Determine the [X, Y] coordinate at the center of the cell enclosing the given text.  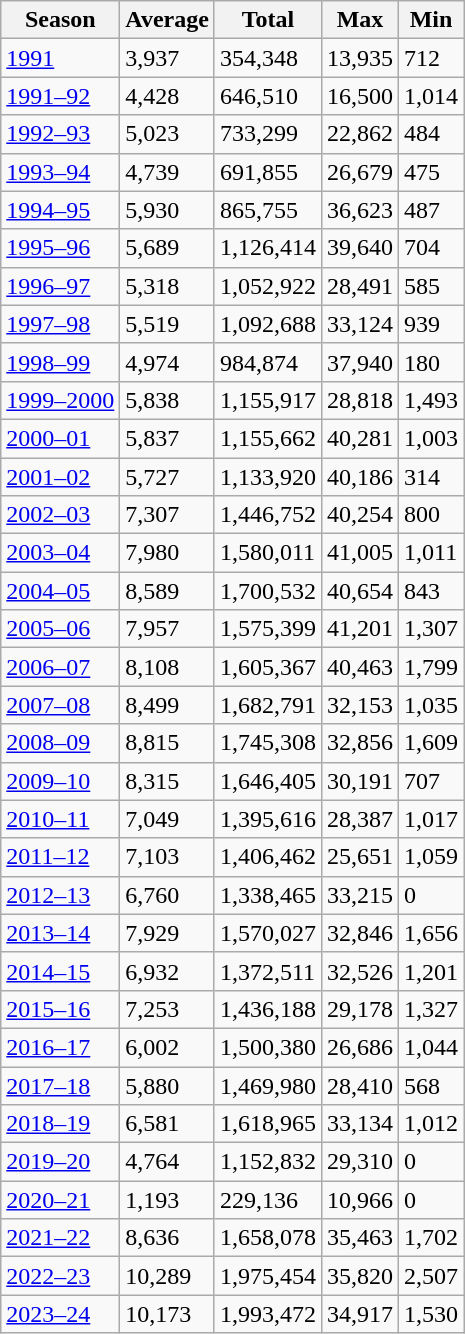
646,510 [268, 96]
1,155,662 [268, 438]
1,003 [432, 438]
1,446,752 [268, 515]
1,012 [432, 1124]
8,815 [168, 743]
2008–09 [60, 743]
7,049 [168, 819]
1,530 [432, 1314]
7,103 [168, 857]
Average [168, 20]
1,469,980 [268, 1085]
1,745,308 [268, 743]
6,932 [168, 971]
1,575,399 [268, 629]
1992–93 [60, 134]
691,855 [268, 172]
26,686 [360, 1047]
704 [432, 248]
2010–11 [60, 819]
585 [432, 286]
1994–95 [60, 210]
7,307 [168, 515]
1,493 [432, 400]
1,682,791 [268, 705]
2020–21 [60, 1200]
2019–20 [60, 1162]
1997–98 [60, 324]
2023–24 [60, 1314]
1996–97 [60, 286]
4,739 [168, 172]
1,395,616 [268, 819]
33,215 [360, 895]
41,201 [360, 629]
2014–15 [60, 971]
1,605,367 [268, 667]
1,052,922 [268, 286]
1,406,462 [268, 857]
40,281 [360, 438]
1,193 [168, 1200]
2021–22 [60, 1238]
5,689 [168, 248]
1,307 [432, 629]
4,428 [168, 96]
1,500,380 [268, 1047]
5,930 [168, 210]
32,153 [360, 705]
1993–94 [60, 172]
568 [432, 1085]
712 [432, 58]
13,935 [360, 58]
36,623 [360, 210]
2,507 [432, 1276]
2011–12 [60, 857]
8,108 [168, 667]
35,820 [360, 1276]
733,299 [268, 134]
7,253 [168, 1009]
1,014 [432, 96]
484 [432, 134]
10,173 [168, 1314]
1998–99 [60, 362]
5,880 [168, 1085]
1,702 [432, 1238]
2003–04 [60, 553]
5,519 [168, 324]
4,764 [168, 1162]
Total [268, 20]
3,937 [168, 58]
8,499 [168, 705]
29,178 [360, 1009]
2015–16 [60, 1009]
1999–2000 [60, 400]
33,134 [360, 1124]
865,755 [268, 210]
354,348 [268, 58]
2002–03 [60, 515]
2001–02 [60, 477]
180 [432, 362]
29,310 [360, 1162]
8,636 [168, 1238]
40,654 [360, 591]
32,846 [360, 933]
1991 [60, 58]
1,436,188 [268, 1009]
7,957 [168, 629]
41,005 [360, 553]
1,092,688 [268, 324]
1,059 [432, 857]
1,656 [432, 933]
28,387 [360, 819]
1,658,078 [268, 1238]
1,609 [432, 743]
314 [432, 477]
40,463 [360, 667]
2018–19 [60, 1124]
6,581 [168, 1124]
Season [60, 20]
1,975,454 [268, 1276]
984,874 [268, 362]
32,856 [360, 743]
2017–18 [60, 1085]
2006–07 [60, 667]
843 [432, 591]
487 [432, 210]
1,126,414 [268, 248]
939 [432, 324]
1,618,965 [268, 1124]
1,155,917 [268, 400]
2013–14 [60, 933]
40,186 [360, 477]
1,044 [432, 1047]
Min [432, 20]
8,315 [168, 781]
8,589 [168, 591]
1,338,465 [268, 895]
1,035 [432, 705]
5,727 [168, 477]
1,201 [432, 971]
1991–92 [60, 96]
2016–17 [60, 1047]
1995–96 [60, 248]
16,500 [360, 96]
6,760 [168, 895]
39,640 [360, 248]
34,917 [360, 1314]
28,818 [360, 400]
4,974 [168, 362]
2022–23 [60, 1276]
1,580,011 [268, 553]
475 [432, 172]
5,023 [168, 134]
35,463 [360, 1238]
1,799 [432, 667]
7,929 [168, 933]
2012–13 [60, 895]
5,837 [168, 438]
40,254 [360, 515]
2009–10 [60, 781]
1,570,027 [268, 933]
37,940 [360, 362]
5,838 [168, 400]
25,651 [360, 857]
229,136 [268, 1200]
32,526 [360, 971]
1,993,472 [268, 1314]
1,327 [432, 1009]
33,124 [360, 324]
1,133,920 [268, 477]
2007–08 [60, 705]
1,011 [432, 553]
Max [360, 20]
7,980 [168, 553]
6,002 [168, 1047]
28,491 [360, 286]
5,318 [168, 286]
707 [432, 781]
10,966 [360, 1200]
22,862 [360, 134]
1,372,511 [268, 971]
2005–06 [60, 629]
26,679 [360, 172]
2000–01 [60, 438]
30,191 [360, 781]
2004–05 [60, 591]
10,289 [168, 1276]
800 [432, 515]
1,700,532 [268, 591]
1,017 [432, 819]
28,410 [360, 1085]
1,646,405 [268, 781]
1,152,832 [268, 1162]
